Pinpoint the cell where the given text exists, returning its (x, y) midpoint coordinate. 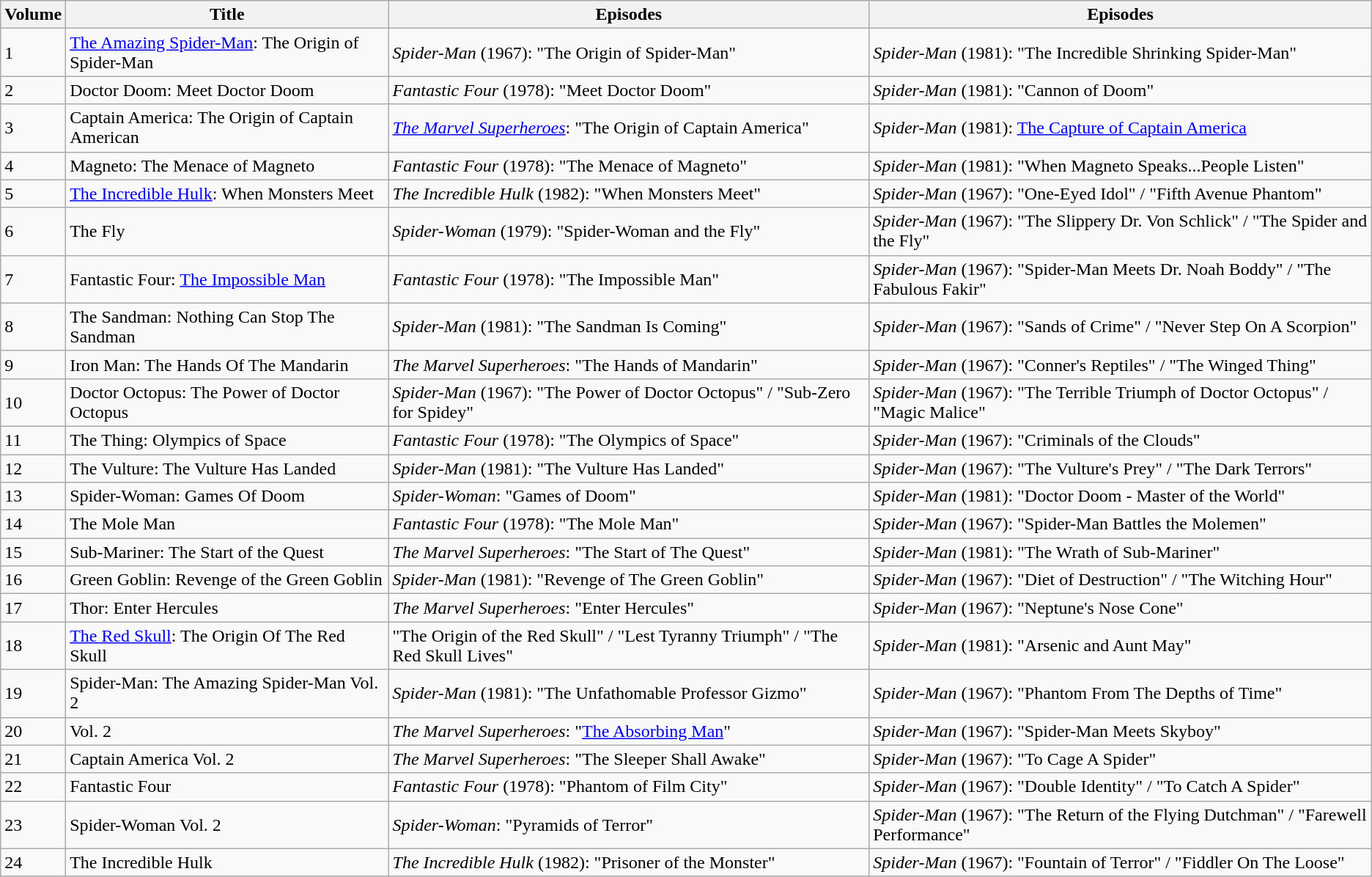
Spider-Man (1981): "Doctor Doom - Master of the World" (1121, 496)
Fantastic Four (1978): "The Impossible Man" (629, 279)
Doctor Octopus: The Power of Doctor Octopus (227, 402)
19 (34, 694)
The Incredible Hulk: When Monsters Meet (227, 194)
Spider-Man (1967): "Fountain of Terror" / "Fiddler On The Loose" (1121, 862)
Spider-Man (1967): "The Vulture's Prey" / "The Dark Terrors" (1121, 469)
Iron Man: The Hands Of The Mandarin (227, 364)
The Amazing Spider-Man: The Origin of Spider-Man (227, 53)
Fantastic Four (227, 787)
Fantastic Four (1978): "Meet Doctor Doom" (629, 90)
Magneto: The Menace of Magneto (227, 166)
"The Origin of the Red Skull" / "Lest Tyranny Triumph" / "The Red Skull Lives" (629, 645)
15 (34, 552)
Spider-Man (1967): "Diet of Destruction" / "The Witching Hour" (1121, 580)
The Thing: Olympics of Space (227, 440)
Spider-Woman Vol. 2 (227, 824)
13 (34, 496)
11 (34, 440)
Spider-Man (1967): "Criminals of the Clouds" (1121, 440)
4 (34, 166)
18 (34, 645)
Spider-Man (1967): "Spider-Man Meets Dr. Noah Boddy" / "The Fabulous Fakir" (1121, 279)
Spider-Man (1981): "Arsenic and Aunt May" (1121, 645)
Thor: Enter Hercules (227, 608)
Spider-Man (1967): "Double Identity" / "To Catch A Spider" (1121, 787)
Spider-Man (1967): "Sands of Crime" / "Never Step On A Scorpion" (1121, 327)
21 (34, 759)
Spider-Man (1967): "One-Eyed Idol" / "Fifth Avenue Phantom" (1121, 194)
Volume (34, 15)
The Mole Man (227, 524)
6 (34, 232)
Spider-Man (1981): "The Incredible Shrinking Spider-Man" (1121, 53)
Spider-Man (1967): "Spider-Man Battles the Molemen" (1121, 524)
Spider-Man (1967): "To Cage A Spider" (1121, 759)
24 (34, 862)
22 (34, 787)
Spider-Man (1967): "The Return of the Flying Dutchman" / "Farewell Performance" (1121, 824)
Spider-Man (1967): "Conner's Reptiles" / "The Winged Thing" (1121, 364)
Spider-Man (1981): "The Wrath of Sub-Mariner" (1121, 552)
The Marvel Superheroes: "The Hands of Mandarin" (629, 364)
Fantastic Four: The Impossible Man (227, 279)
Spider-Man (1967): "The Origin of Spider-Man" (629, 53)
Spider-Man (1981): "Revenge of The Green Goblin" (629, 580)
14 (34, 524)
Spider-Man (1981): "Cannon of Doom" (1121, 90)
The Marvel Superheroes: "The Start of The Quest" (629, 552)
Spider-Man: The Amazing Spider-Man Vol. 2 (227, 694)
Vol. 2 (227, 731)
5 (34, 194)
The Marvel Superheroes: "The Absorbing Man" (629, 731)
Spider-Man (1967): "Spider-Man Meets Skyboy" (1121, 731)
The Marvel Superheroes: "Enter Hercules" (629, 608)
Spider-Man (1967): "Neptune's Nose Cone" (1121, 608)
Spider-Man (1967): "The Terrible Triumph of Doctor Octopus" / "Magic Malice" (1121, 402)
Spider-Man (1981): "The Unfathomable Professor Gizmo" (629, 694)
Spider-Man (1967): "The Slippery Dr. Von Schlick" / "The Spider and the Fly" (1121, 232)
Title (227, 15)
Spider-Man (1981): "When Magneto Speaks...People Listen" (1121, 166)
Captain America: The Origin of Captain American (227, 128)
Spider-Man (1981): The Capture of Captain America (1121, 128)
12 (34, 469)
Spider-Woman (1979): "Spider-Woman and the Fly" (629, 232)
Captain America Vol. 2 (227, 759)
7 (34, 279)
2 (34, 90)
8 (34, 327)
Spider-Man (1967): "Phantom From The Depths of Time" (1121, 694)
The Incredible Hulk (227, 862)
3 (34, 128)
The Incredible Hulk (1982): "Prisoner of the Monster" (629, 862)
Spider-Man (1981): "The Sandman Is Coming" (629, 327)
Sub-Mariner: The Start of the Quest (227, 552)
The Marvel Superheroes: "The Origin of Captain America" (629, 128)
Fantastic Four (1978): "The Mole Man" (629, 524)
1 (34, 53)
Fantastic Four (1978): "The Menace of Magneto" (629, 166)
17 (34, 608)
Spider-Man (1981): "The Vulture Has Landed" (629, 469)
9 (34, 364)
20 (34, 731)
The Red Skull: The Origin Of The Red Skull (227, 645)
The Fly (227, 232)
16 (34, 580)
The Incredible Hulk (1982): "When Monsters Meet" (629, 194)
10 (34, 402)
The Vulture: The Vulture Has Landed (227, 469)
Fantastic Four (1978): "Phantom of Film City" (629, 787)
Spider-Man (1967): "The Power of Doctor Octopus" / "Sub-Zero for Spidey" (629, 402)
The Marvel Superheroes: "The Sleeper Shall Awake" (629, 759)
Fantastic Four (1978): "The Olympics of Space" (629, 440)
Spider-Woman: "Games of Doom" (629, 496)
The Sandman: Nothing Can Stop The Sandman (227, 327)
Green Goblin: Revenge of the Green Goblin (227, 580)
Spider-Woman: "Pyramids of Terror" (629, 824)
23 (34, 824)
Spider-Woman: Games Of Doom (227, 496)
Doctor Doom: Meet Doctor Doom (227, 90)
